Locate the cell with the specified text and output its (x, y) center coordinate. 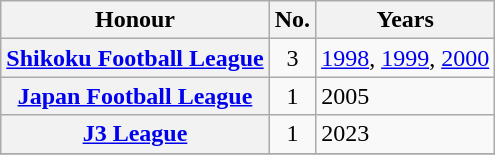
Shikoku Football League (135, 58)
2023 (406, 134)
Years (406, 20)
J3 League (135, 134)
No. (292, 20)
3 (292, 58)
2005 (406, 96)
Japan Football League (135, 96)
Honour (135, 20)
1998, 1999, 2000 (406, 58)
